Return the [X, Y] coordinate for the center point of the cell that contains the specified text.  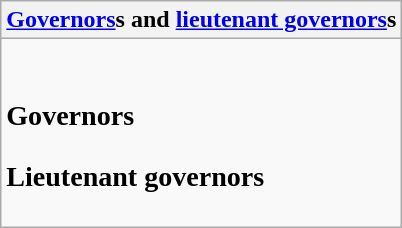
Governorss and lieutenant governorss [202, 20]
GovernorsLieutenant governors [202, 133]
